For the text-containing cell, return its midpoint in (x, y) coordinate format. 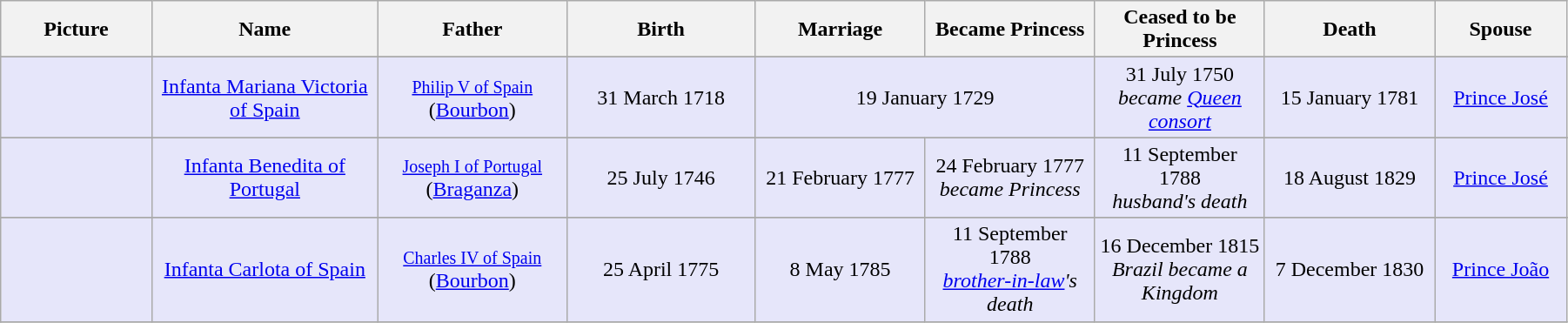
Infanta Carlota of Spain (265, 270)
16 December 1815Brazil became a Kingdom (1180, 270)
Spouse (1501, 30)
Joseph I of Portugal (Braganza) (472, 178)
8 May 1785 (841, 270)
21 February 1777 (841, 178)
Infanta Benedita of Portugal (265, 178)
25 April 1775 (661, 270)
25 July 1746 (661, 178)
Infanta Mariana Victoria of Spain (265, 98)
19 January 1729 (925, 98)
Prince João (1501, 270)
Became Princess (1009, 30)
Philip V of Spain (Bourbon) (472, 98)
11 September 1788brother-in-law's death (1009, 270)
Ceased to be Princess (1180, 30)
7 December 1830 (1349, 270)
Marriage (841, 30)
Father (472, 30)
Charles IV of Spain (Bourbon) (472, 270)
24 February 1777became Princess (1009, 178)
Death (1349, 30)
31 July 1750became Queen consort (1180, 98)
11 September 1788husband's death (1180, 178)
Birth (661, 30)
31 March 1718 (661, 98)
15 January 1781 (1349, 98)
Picture (77, 30)
Name (265, 30)
18 August 1829 (1349, 178)
